Pinpoint the cell where the given text exists, returning its [X, Y] midpoint coordinate. 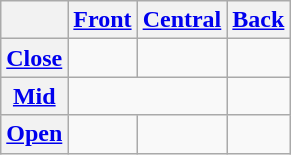
Open [34, 134]
Close [34, 58]
Front [102, 20]
Back [258, 20]
Central [182, 20]
Mid [34, 96]
